Extract the [x, y] coordinate from the center of the cell holding the provided text.  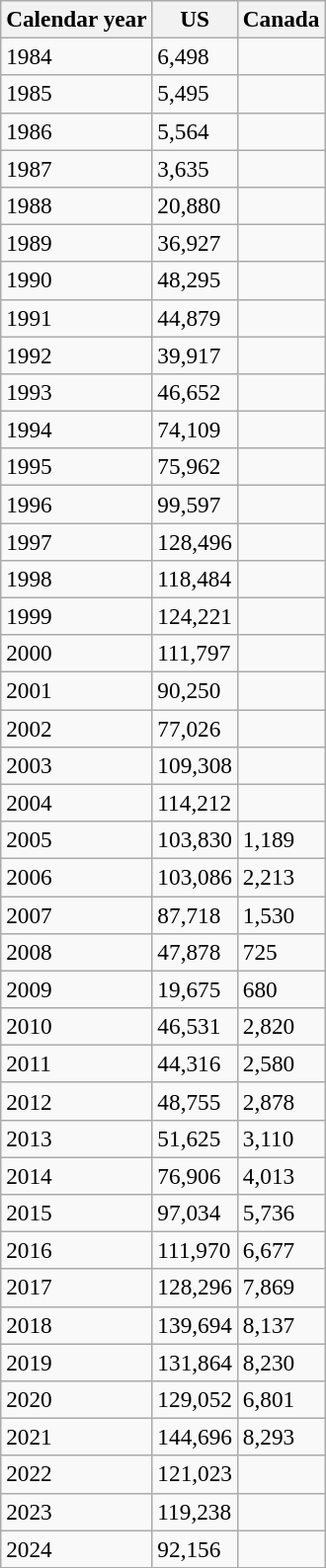
139,694 [195, 1325]
109,308 [195, 765]
2001 [77, 690]
2004 [77, 803]
44,316 [195, 1063]
119,238 [195, 1512]
128,296 [195, 1288]
36,927 [195, 243]
97,034 [195, 1213]
111,970 [195, 1250]
129,052 [195, 1399]
2005 [77, 839]
3,635 [195, 168]
1990 [77, 280]
2017 [77, 1288]
48,295 [195, 280]
2023 [77, 1512]
77,026 [195, 728]
144,696 [195, 1437]
2006 [77, 877]
1997 [77, 541]
1986 [77, 131]
103,830 [195, 839]
114,212 [195, 803]
2010 [77, 1026]
2007 [77, 914]
75,962 [195, 467]
124,221 [195, 616]
1998 [77, 579]
118,484 [195, 579]
2,878 [281, 1101]
99,597 [195, 504]
111,797 [195, 654]
2003 [77, 765]
2020 [77, 1399]
2021 [77, 1437]
2,820 [281, 1026]
131,864 [195, 1362]
2024 [77, 1548]
2008 [77, 952]
87,718 [195, 914]
44,879 [195, 318]
725 [281, 952]
7,869 [281, 1288]
1987 [77, 168]
19,675 [195, 989]
1999 [77, 616]
8,137 [281, 1325]
2,213 [281, 877]
2019 [77, 1362]
2018 [77, 1325]
90,250 [195, 690]
92,156 [195, 1548]
1,530 [281, 914]
128,496 [195, 541]
51,625 [195, 1138]
2002 [77, 728]
121,023 [195, 1474]
5,564 [195, 131]
1992 [77, 354]
2013 [77, 1138]
2015 [77, 1213]
2022 [77, 1474]
2000 [77, 654]
1,189 [281, 839]
6,677 [281, 1250]
2009 [77, 989]
2012 [77, 1101]
2011 [77, 1063]
76,906 [195, 1175]
1996 [77, 504]
103,086 [195, 877]
46,531 [195, 1026]
1993 [77, 392]
2,580 [281, 1063]
48,755 [195, 1101]
46,652 [195, 392]
1994 [77, 430]
8,293 [281, 1437]
3,110 [281, 1138]
4,013 [281, 1175]
1991 [77, 318]
1985 [77, 94]
680 [281, 989]
74,109 [195, 430]
1989 [77, 243]
6,801 [281, 1399]
5,495 [195, 94]
20,880 [195, 205]
1988 [77, 205]
39,917 [195, 354]
Calendar year [77, 19]
2016 [77, 1250]
2014 [77, 1175]
US [195, 19]
1995 [77, 467]
1984 [77, 56]
8,230 [281, 1362]
6,498 [195, 56]
Canada [281, 19]
5,736 [281, 1213]
47,878 [195, 952]
